Return [X, Y] of the center of cell containing provided text 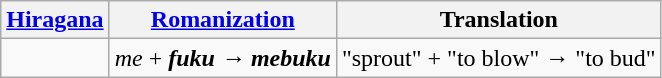
Romanization [222, 20]
"sprout" + "to blow" → "to bud" [498, 58]
Hiragana [55, 20]
me + fuku → mebuku [222, 58]
Translation [498, 20]
